Find where the given text appears and provide that cell's center as (x, y) coordinate. 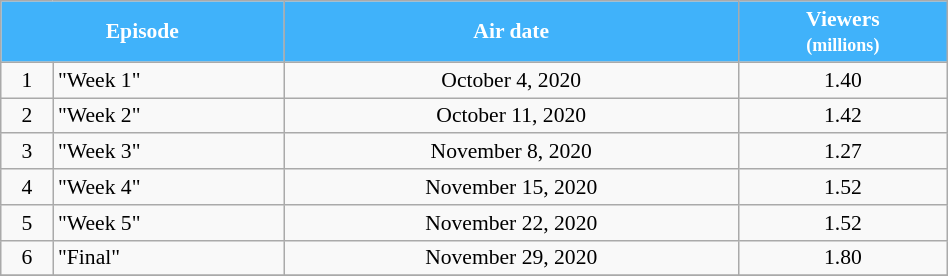
1.42 (844, 116)
October 4, 2020 (512, 80)
1.27 (844, 152)
"Week 2" (168, 116)
"Week 3" (168, 152)
4 (27, 187)
"Final" (168, 258)
1 (27, 80)
"Week 4" (168, 187)
October 11, 2020 (512, 116)
November 8, 2020 (512, 152)
2 (27, 116)
Episode (142, 32)
November 22, 2020 (512, 223)
Viewers(millions) (844, 32)
5 (27, 223)
November 29, 2020 (512, 258)
6 (27, 258)
1.40 (844, 80)
November 15, 2020 (512, 187)
"Week 1" (168, 80)
Air date (512, 32)
1.80 (844, 258)
"Week 5" (168, 223)
3 (27, 152)
